Return (x, y) of the center of cell containing provided text 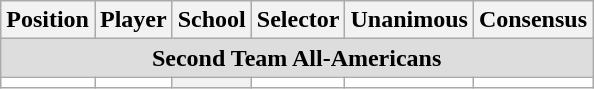
Consensus (532, 20)
School (212, 20)
Unanimous (409, 20)
Selector (298, 20)
Second Team All-Americans (297, 58)
Player (133, 20)
Position (48, 20)
